Locate the cell with the specified text and output its [x, y] center coordinate. 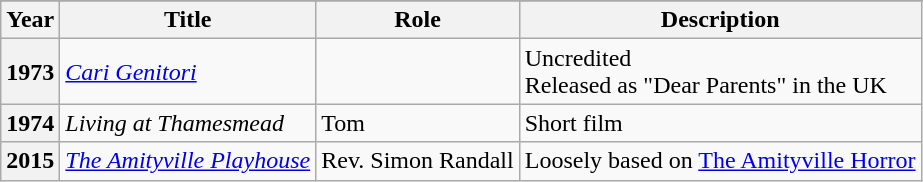
Living at Thamesmead [188, 123]
Short film [720, 123]
Year [30, 20]
Tom [418, 123]
Title [188, 20]
Cari Genitori [188, 72]
Role [418, 20]
Loosely based on The Amityville Horror [720, 161]
2015 [30, 161]
The Amityville Playhouse [188, 161]
Rev. Simon Randall [418, 161]
UncreditedReleased as "Dear Parents" in the UK [720, 72]
1974 [30, 123]
Description [720, 20]
1973 [30, 72]
